Return the [x, y] coordinate for the center point of the cell that contains the specified text.  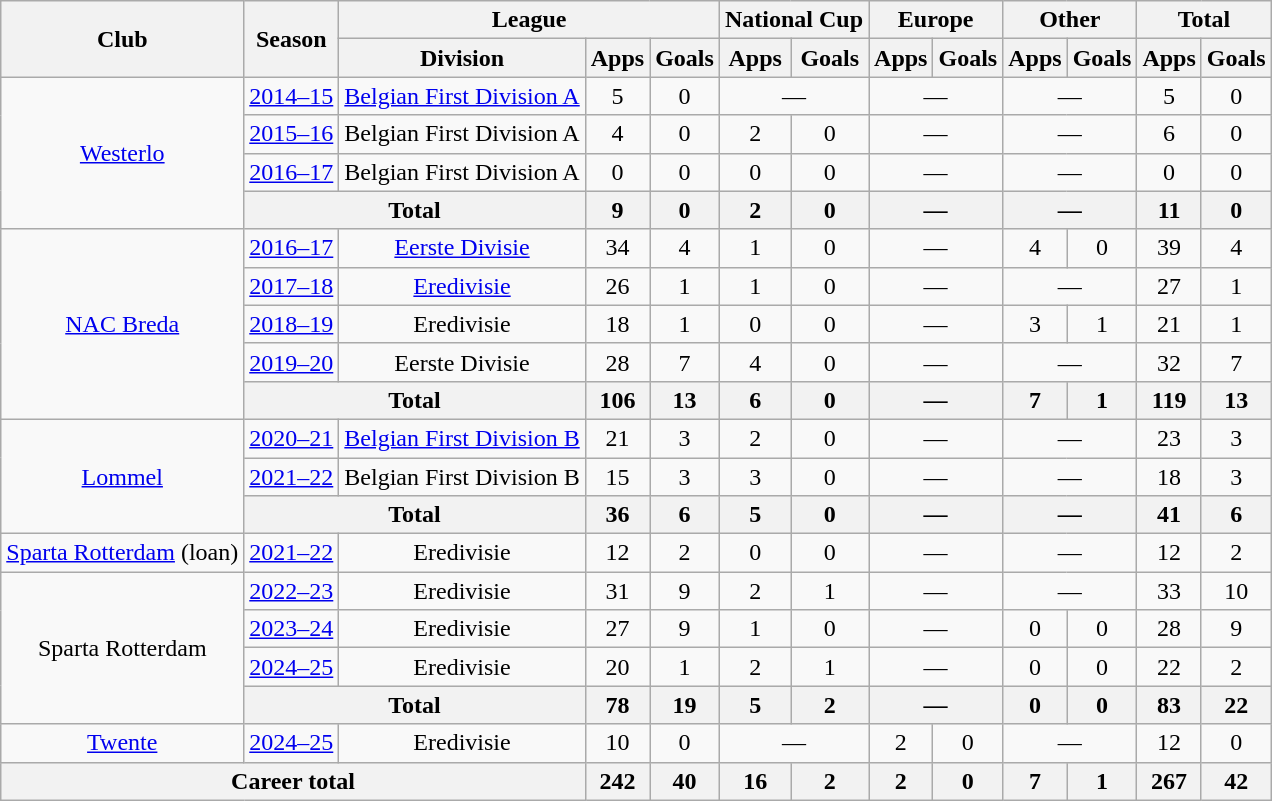
National Cup [794, 20]
League [530, 20]
26 [617, 286]
2020–21 [292, 438]
78 [617, 705]
11 [1169, 210]
32 [1169, 362]
15 [617, 477]
2023–24 [292, 629]
Twente [122, 743]
2018–19 [292, 324]
2022–23 [292, 591]
Division [462, 58]
34 [617, 248]
42 [1236, 781]
2014–15 [292, 96]
31 [617, 591]
Season [292, 39]
2015–16 [292, 134]
106 [617, 400]
20 [617, 667]
Club [122, 39]
16 [755, 781]
Lommel [122, 476]
83 [1169, 705]
23 [1169, 438]
19 [685, 705]
33 [1169, 591]
Europe [936, 20]
41 [1169, 515]
242 [617, 781]
267 [1169, 781]
36 [617, 515]
Westerlo [122, 153]
Sparta Rotterdam (loan) [122, 553]
2017–18 [292, 286]
Career total [293, 781]
40 [685, 781]
NAC Breda [122, 324]
Sparta Rotterdam [122, 648]
119 [1169, 400]
39 [1169, 248]
Other [1070, 20]
2019–20 [292, 362]
